Return the [X, Y] coordinate for the center point of the cell that contains the specified text.  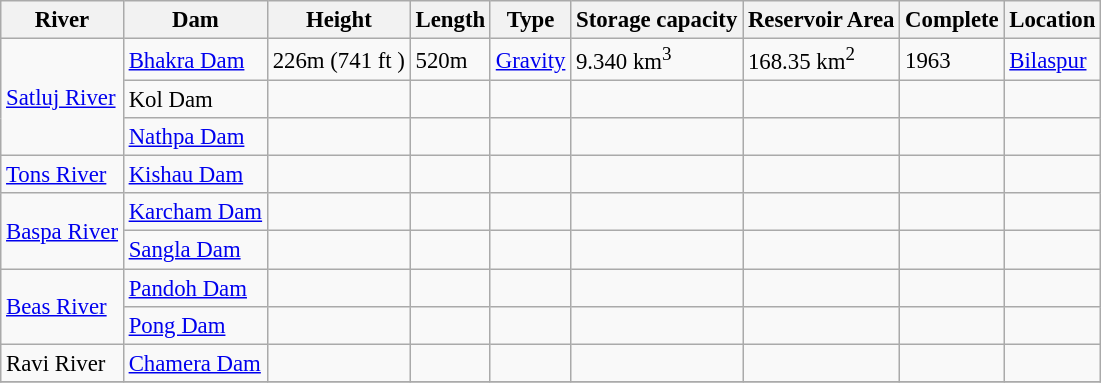
Reservoir Area [822, 20]
Length [450, 20]
Kishau Dam [195, 175]
168.35 km2 [822, 60]
Sangla Dam [195, 250]
Pong Dam [195, 325]
Bhakra Dam [195, 60]
Tons River [62, 175]
Bilaspur [1052, 60]
Ravi River [62, 363]
Location [1052, 20]
Baspa River [62, 232]
Pandoh Dam [195, 288]
226m (741 ft ) [338, 60]
9.340 km3 [657, 60]
Type [530, 20]
Gravity [530, 60]
Complete [952, 20]
Kol Dam [195, 100]
Chamera Dam [195, 363]
Satluj River [62, 98]
Height [338, 20]
Nathpa Dam [195, 137]
520m [450, 60]
Karcham Dam [195, 213]
River [62, 20]
Storage capacity [657, 20]
Beas River [62, 306]
Dam [195, 20]
1963 [952, 60]
